Extract the [X, Y] coordinate from the center of the cell holding the provided text.  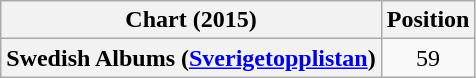
Chart (2015) [191, 20]
59 [428, 58]
Swedish Albums (Sverigetopplistan) [191, 58]
Position [428, 20]
